Return (X, Y) of the center of cell containing provided text 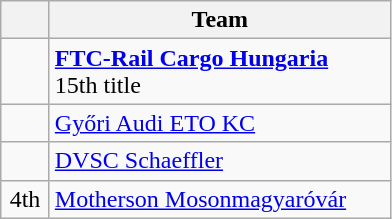
Team (220, 20)
FTC-Rail Cargo Hungaria15th title (220, 72)
4th (26, 199)
Motherson Mosonmagyaróvár (220, 199)
Győri Audi ETO KC (220, 123)
DVSC Schaeffler (220, 161)
